Determine the [X, Y] coordinate at the center of the cell enclosing the given text.  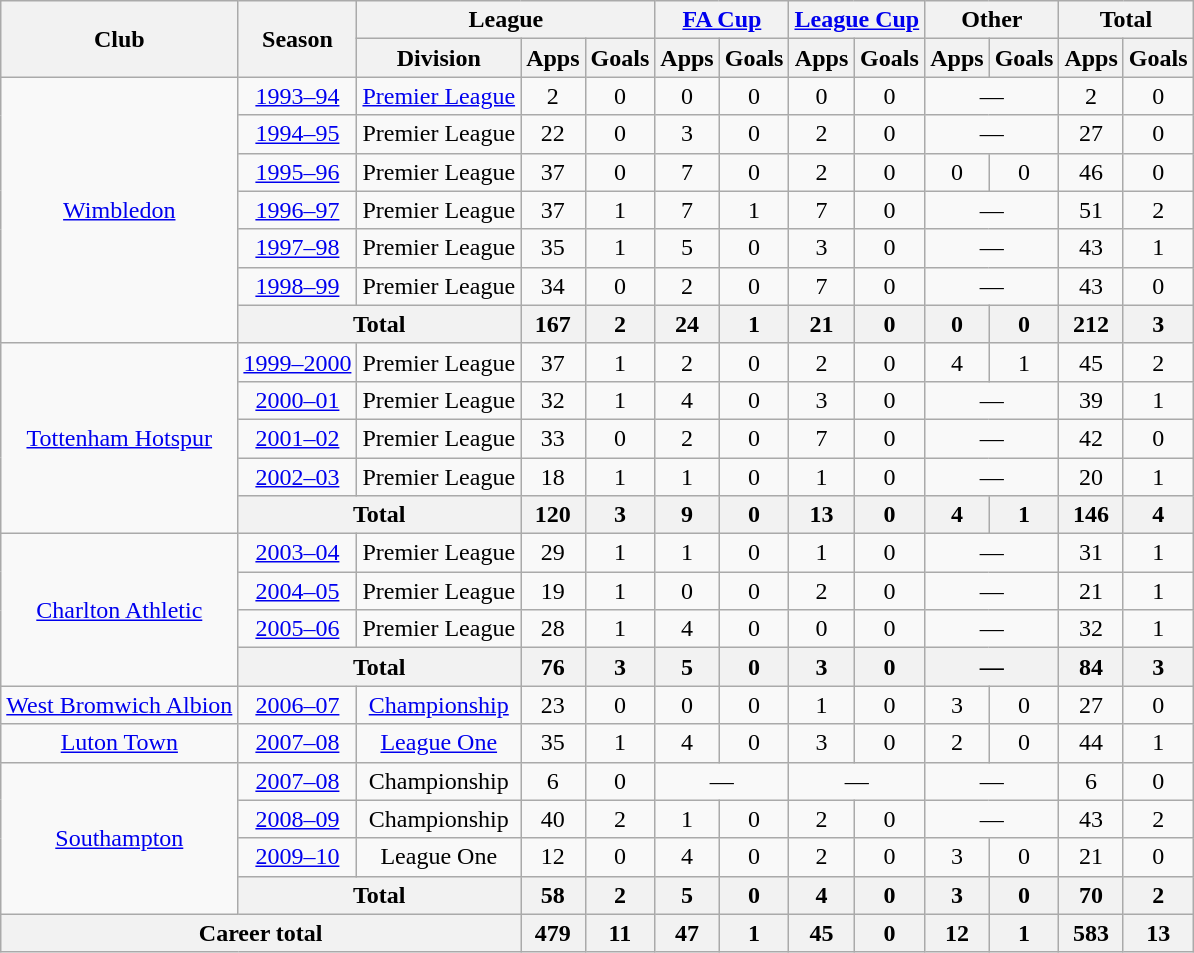
FA Cup [722, 20]
League [506, 20]
Division [439, 58]
42 [1091, 438]
1998–99 [298, 286]
2001–02 [298, 438]
70 [1091, 895]
1997–98 [298, 248]
76 [553, 667]
1995–96 [298, 172]
Southampton [120, 838]
44 [1091, 743]
Season [298, 39]
Other [992, 20]
29 [553, 553]
League Cup [857, 20]
2000–01 [298, 400]
1996–97 [298, 210]
33 [553, 438]
2003–04 [298, 553]
479 [553, 933]
1993–94 [298, 96]
2006–07 [298, 705]
1999–2000 [298, 362]
2004–05 [298, 591]
11 [620, 933]
9 [687, 515]
2005–06 [298, 629]
2008–09 [298, 819]
2002–03 [298, 477]
46 [1091, 172]
18 [553, 477]
51 [1091, 210]
28 [553, 629]
84 [1091, 667]
212 [1091, 324]
22 [553, 134]
583 [1091, 933]
34 [553, 286]
20 [1091, 477]
120 [553, 515]
23 [553, 705]
Career total [261, 933]
47 [687, 933]
Club [120, 39]
Tottenham Hotspur [120, 438]
39 [1091, 400]
146 [1091, 515]
40 [553, 819]
Luton Town [120, 743]
58 [553, 895]
24 [687, 324]
2009–10 [298, 857]
31 [1091, 553]
West Bromwich Albion [120, 705]
19 [553, 591]
1994–95 [298, 134]
Wimbledon [120, 210]
167 [553, 324]
Charlton Athletic [120, 610]
